Determine the (X, Y) coordinate at the center of the cell enclosing the given text.  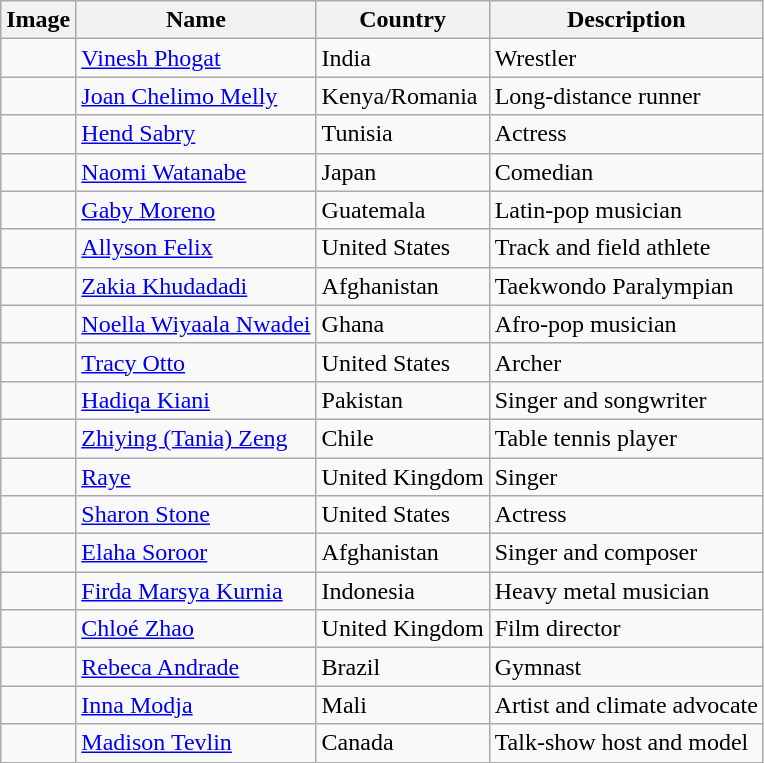
Film director (626, 629)
Japan (402, 172)
Taekwondo Paralympian (626, 286)
Chloé Zhao (196, 629)
Kenya/Romania (402, 96)
Noella Wiyaala Nwadei (196, 324)
Indonesia (402, 591)
Heavy metal musician (626, 591)
Inna Modja (196, 705)
Raye (196, 477)
Track and field athlete (626, 248)
Wrestler (626, 58)
Comedian (626, 172)
Gymnast (626, 667)
Elaha Soroor (196, 553)
Singer and composer (626, 553)
Firda Marsya Kurnia (196, 591)
Image (38, 20)
Canada (402, 743)
Gaby Moreno (196, 210)
Pakistan (402, 400)
Vinesh Phogat (196, 58)
Rebeca Andrade (196, 667)
India (402, 58)
Singer (626, 477)
Hend Sabry (196, 134)
Country (402, 20)
Long-distance runner (626, 96)
Zhiying (Tania) Zeng (196, 438)
Table tennis player (626, 438)
Hadiqa Kiani (196, 400)
Ghana (402, 324)
Archer (626, 362)
Afro-pop musician (626, 324)
Talk-show host and model (626, 743)
Allyson Felix (196, 248)
Naomi Watanabe (196, 172)
Name (196, 20)
Guatemala (402, 210)
Chile (402, 438)
Brazil (402, 667)
Madison Tevlin (196, 743)
Sharon Stone (196, 515)
Joan Chelimo Melly (196, 96)
Artist and climate advocate (626, 705)
Mali (402, 705)
Latin-pop musician (626, 210)
Tracy Otto (196, 362)
Description (626, 20)
Zakia Khudadadi (196, 286)
Tunisia (402, 134)
Singer and songwriter (626, 400)
